Locate the cell with the specified text and output its [X, Y] center coordinate. 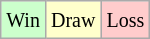
Draw [72, 20]
Win [24, 20]
Loss [126, 20]
